Pinpoint the cell where the given text exists, returning its [X, Y] midpoint coordinate. 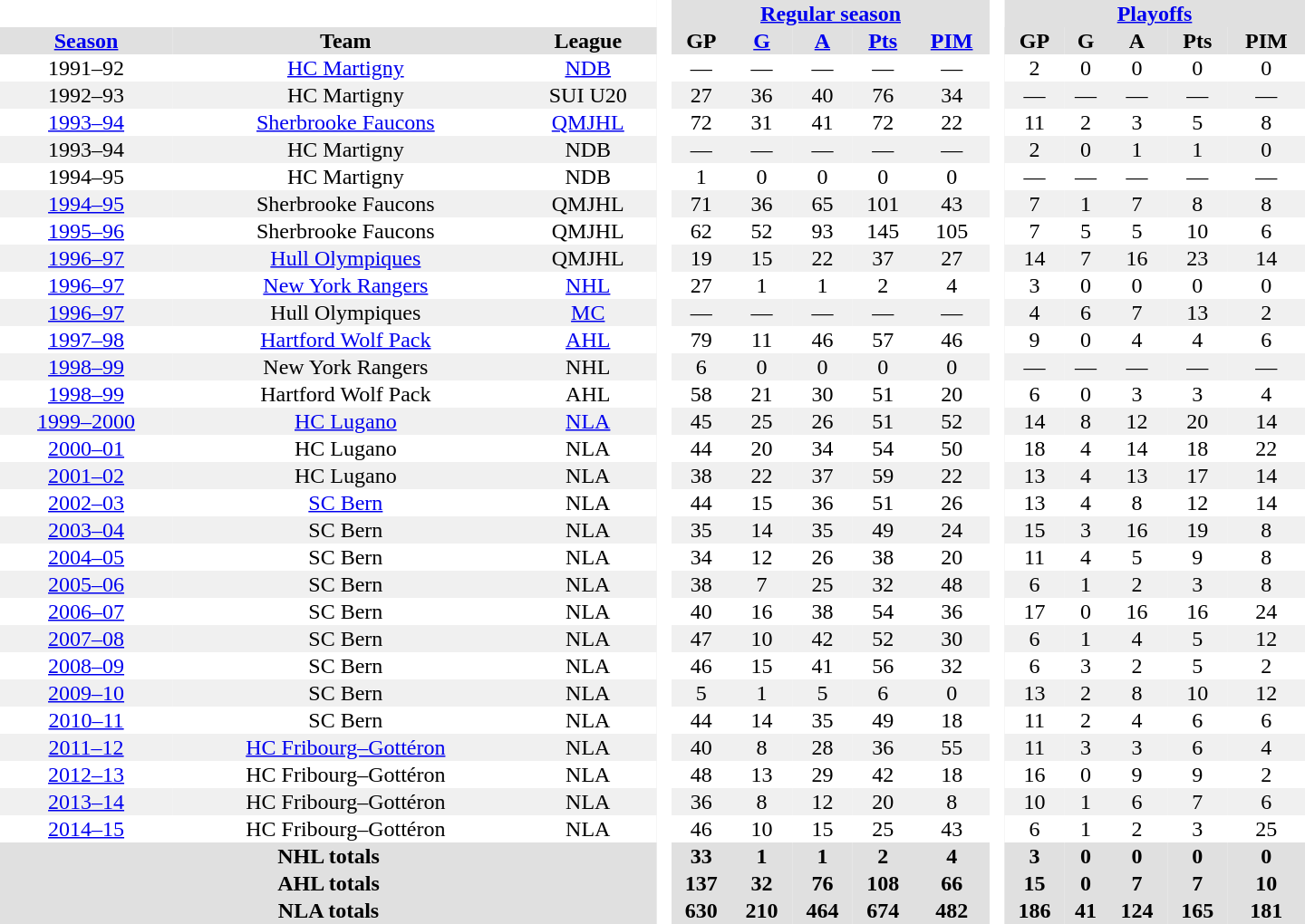
NHL totals [328, 856]
210 [761, 910]
59 [883, 476]
AHL totals [328, 883]
2010–11 [86, 720]
29 [823, 775]
93 [823, 231]
NLA totals [328, 910]
56 [883, 666]
165 [1198, 910]
2011–12 [86, 747]
2003–04 [86, 530]
464 [823, 910]
145 [883, 231]
2006–07 [86, 611]
Season [86, 41]
47 [701, 639]
League [588, 41]
1992–93 [86, 95]
Regular season [830, 14]
79 [701, 340]
62 [701, 231]
2007–08 [86, 639]
124 [1136, 910]
28 [823, 747]
55 [952, 747]
65 [823, 204]
21 [761, 394]
101 [883, 204]
2014–15 [86, 829]
2004–05 [86, 557]
2000–01 [86, 448]
58 [701, 394]
Playoffs [1155, 14]
181 [1267, 910]
23 [1198, 258]
2008–09 [86, 666]
105 [952, 231]
1999–2000 [86, 421]
482 [952, 910]
2013–14 [86, 802]
2001–02 [86, 476]
137 [701, 883]
1997–98 [86, 340]
2009–10 [86, 693]
MC [588, 313]
630 [701, 910]
1991–92 [86, 68]
674 [883, 910]
33 [701, 856]
31 [761, 122]
45 [701, 421]
2005–06 [86, 584]
50 [952, 448]
Team [345, 41]
1995–96 [86, 231]
SUI U20 [588, 95]
2012–13 [86, 775]
57 [883, 340]
66 [952, 883]
108 [883, 883]
186 [1035, 910]
2002–03 [86, 503]
71 [701, 204]
